Return [x, y] of the center of cell containing provided text 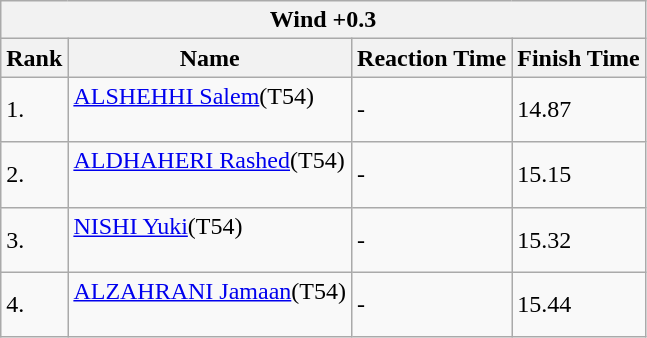
NISHI Yuki(T54) [210, 240]
ALDHAHERI Rashed(T54) [210, 174]
Name [210, 58]
ALZAHRANI Jamaan(T54) [210, 304]
Reaction Time [432, 58]
ALSHEHHI Salem(T54) [210, 110]
14.87 [579, 110]
Finish Time [579, 58]
4. [34, 304]
15.32 [579, 240]
1. [34, 110]
3. [34, 240]
2. [34, 174]
15.44 [579, 304]
Rank [34, 58]
Wind +0.3 [323, 20]
15.15 [579, 174]
